Search for the cell housing the specified text and yield its (x, y) center coordinate. 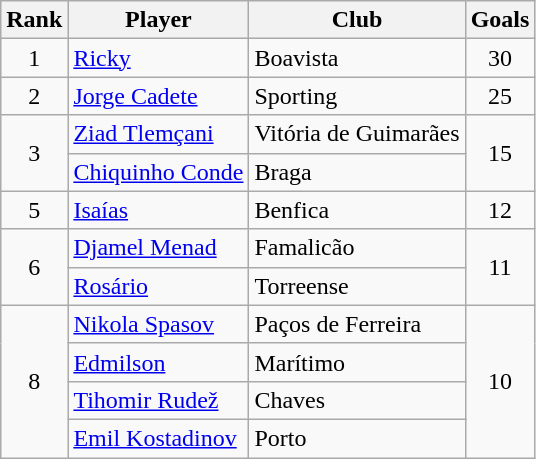
Chiquinho Conde (158, 172)
Goals (500, 20)
Benfica (357, 210)
Isaías (158, 210)
Boavista (357, 58)
3 (34, 153)
Sporting (357, 96)
15 (500, 153)
Player (158, 20)
Edmilson (158, 362)
Torreense (357, 286)
Rank (34, 20)
Rosário (158, 286)
Ricky (158, 58)
1 (34, 58)
Tihomir Rudež (158, 400)
Djamel Menad (158, 248)
10 (500, 381)
Chaves (357, 400)
30 (500, 58)
Paços de Ferreira (357, 324)
Vitória de Guimarães (357, 134)
12 (500, 210)
25 (500, 96)
Club (357, 20)
Famalicão (357, 248)
Nikola Spasov (158, 324)
Ziad Tlemçani (158, 134)
11 (500, 267)
8 (34, 381)
Braga (357, 172)
2 (34, 96)
5 (34, 210)
Emil Kostadinov (158, 438)
Jorge Cadete (158, 96)
6 (34, 267)
Porto (357, 438)
Marítimo (357, 362)
